Find where the given text appears and provide that cell's center as (X, Y) coordinate. 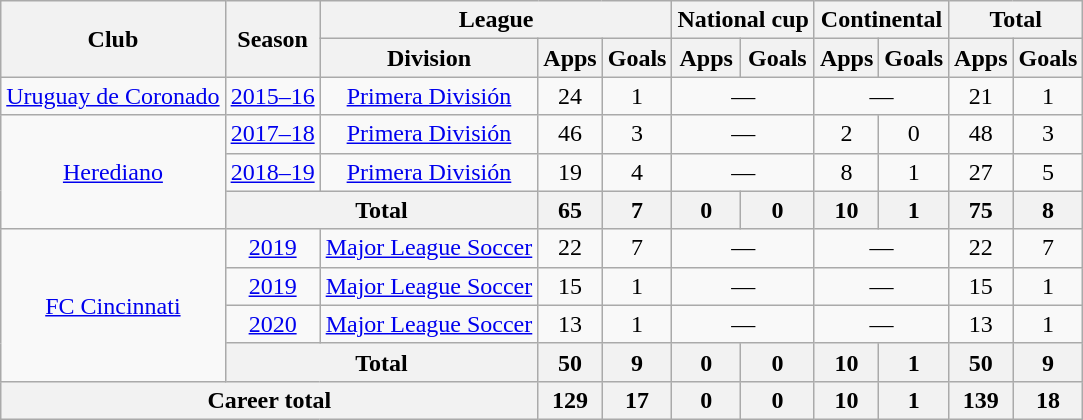
Herediano (113, 172)
19 (570, 172)
4 (637, 172)
17 (637, 400)
National cup (743, 20)
2015–16 (272, 96)
FC Cincinnati (113, 305)
27 (981, 172)
2018–19 (272, 172)
Season (272, 39)
65 (570, 210)
46 (570, 134)
139 (981, 400)
Division (429, 58)
Continental (881, 20)
48 (981, 134)
Uruguay de Coronado (113, 96)
2017–18 (272, 134)
League (496, 20)
18 (1048, 400)
2020 (272, 324)
Career total (270, 400)
2 (846, 134)
Club (113, 39)
5 (1048, 172)
75 (981, 210)
21 (981, 96)
129 (570, 400)
24 (570, 96)
